Locate the cell with the specified text and output its [x, y] center coordinate. 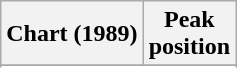
Chart (1989) [72, 34]
Peakposition [189, 34]
